Scan for the cell matching the given text and deliver its [X, Y] coordinate at center. 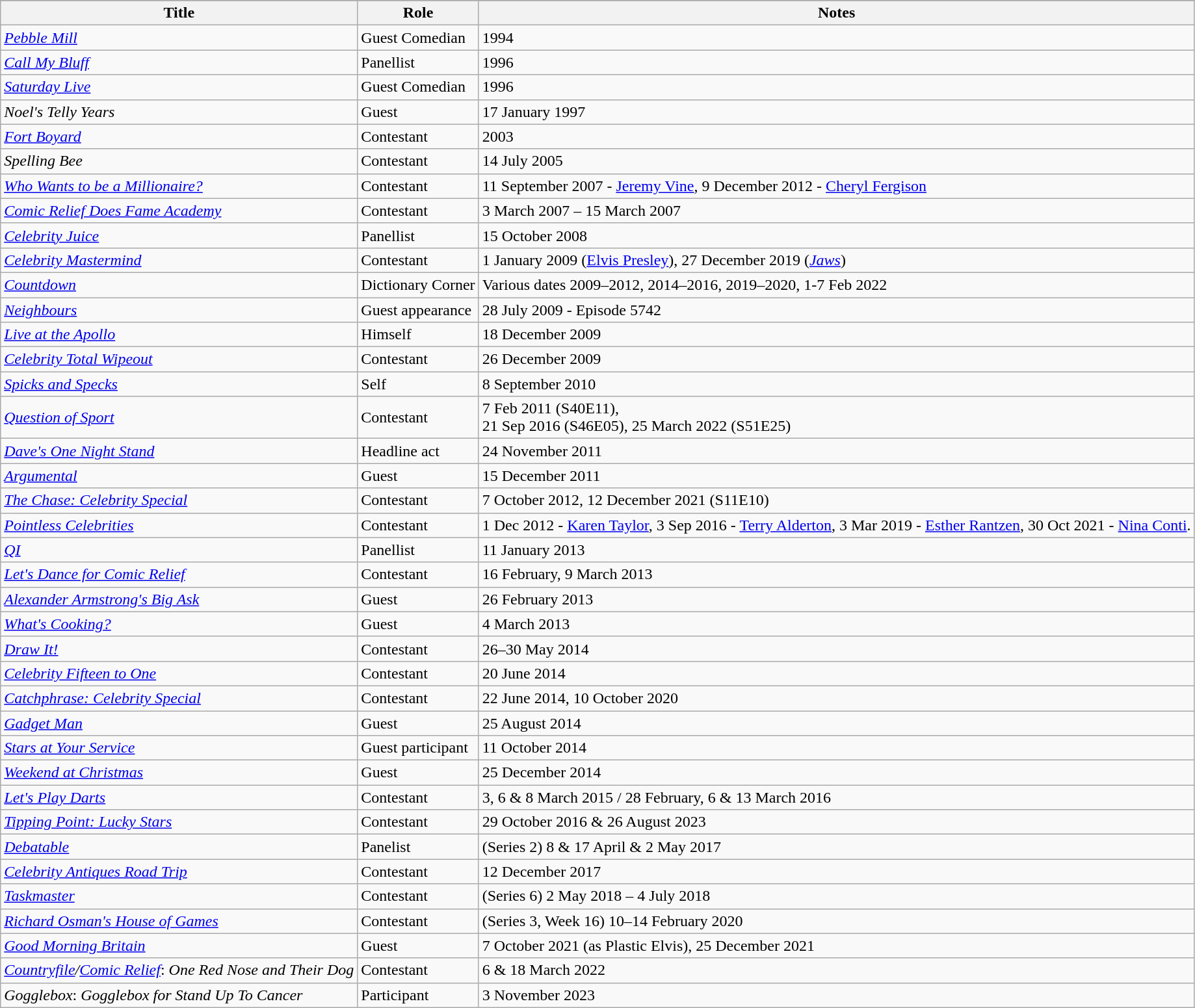
Call My Bluff [179, 62]
QI [179, 550]
Celebrity Total Wipeout [179, 359]
2003 [836, 136]
Catchphrase: Celebrity Special [179, 698]
Role [418, 13]
Gadget Man [179, 723]
11 September 2007 - Jeremy Vine, 9 December 2012 - Cheryl Fergison [836, 186]
Dictionary Corner [418, 285]
Dave's One Night Stand [179, 451]
Pointless Celebrities [179, 525]
Taskmaster [179, 896]
22 June 2014, 10 October 2020 [836, 698]
Headline act [418, 451]
Participant [418, 995]
1 Dec 2012 - Karen Taylor, 3 Sep 2016 - Terry Alderton, 3 Mar 2019 - Esther Rantzen, 30 Oct 2021 - Nina Conti. [836, 525]
What's Cooking? [179, 624]
29 October 2016 & 26 August 2023 [836, 822]
8 September 2010 [836, 384]
15 October 2008 [836, 235]
Title [179, 13]
18 December 2009 [836, 335]
Guest participant [418, 748]
11 October 2014 [836, 748]
Celebrity Fifteen to One [179, 673]
Celebrity Mastermind [179, 260]
4 March 2013 [836, 624]
Tipping Point: Lucky Stars [179, 822]
Stars at Your Service [179, 748]
3 March 2007 – 15 March 2007 [836, 211]
28 July 2009 - Episode 5742 [836, 310]
Spelling Bee [179, 161]
26 February 2013 [836, 599]
24 November 2011 [836, 451]
6 & 18 March 2022 [836, 970]
(Series 2) 8 & 17 April & 2 May 2017 [836, 847]
Notes [836, 13]
20 June 2014 [836, 673]
12 December 2017 [836, 872]
Countryfile/Comic Relief: One Red Nose and Their Dog [179, 970]
15 December 2011 [836, 476]
1 January 2009 (Elvis Presley), 27 December 2019 (Jaws) [836, 260]
Fort Boyard [179, 136]
Guest appearance [418, 310]
Spicks and Specks [179, 384]
Panelist [418, 847]
11 January 2013 [836, 550]
3, 6 & 8 March 2015 / 28 February, 6 & 13 March 2016 [836, 797]
16 February, 9 March 2013 [836, 575]
The Chase: Celebrity Special [179, 500]
Neighbours [179, 310]
7 October 2012, 12 December 2021 (S11E10) [836, 500]
Argumental [179, 476]
(Series 6) 2 May 2018 – 4 July 2018 [836, 896]
1994 [836, 38]
14 July 2005 [836, 161]
7 Feb 2011 (S40E11),21 Sep 2016 (S46E05), 25 March 2022 (S51E25) [836, 417]
Pebble Mill [179, 38]
(Series 3, Week 16) 10–14 February 2020 [836, 921]
Countdown [179, 285]
Himself [418, 335]
Self [418, 384]
25 December 2014 [836, 773]
Good Morning Britain [179, 946]
Draw It! [179, 649]
26 December 2009 [836, 359]
Question of Sport [179, 417]
7 October 2021 (as Plastic Elvis), 25 December 2021 [836, 946]
Celebrity Juice [179, 235]
Celebrity Antiques Road Trip [179, 872]
Who Wants to be a Millionaire? [179, 186]
25 August 2014 [836, 723]
Comic Relief Does Fame Academy [179, 211]
Let's Play Darts [179, 797]
Let's Dance for Comic Relief [179, 575]
Gogglebox: Gogglebox for Stand Up To Cancer [179, 995]
Alexander Armstrong's Big Ask [179, 599]
Saturday Live [179, 87]
Noel's Telly Years [179, 112]
3 November 2023 [836, 995]
Live at the Apollo [179, 335]
26–30 May 2014 [836, 649]
Richard Osman's House of Games [179, 921]
17 January 1997 [836, 112]
Weekend at Christmas [179, 773]
Debatable [179, 847]
Various dates 2009–2012, 2014–2016, 2019–2020, 1-7 Feb 2022 [836, 285]
